For the text-containing cell, return its midpoint in [x, y] coordinate format. 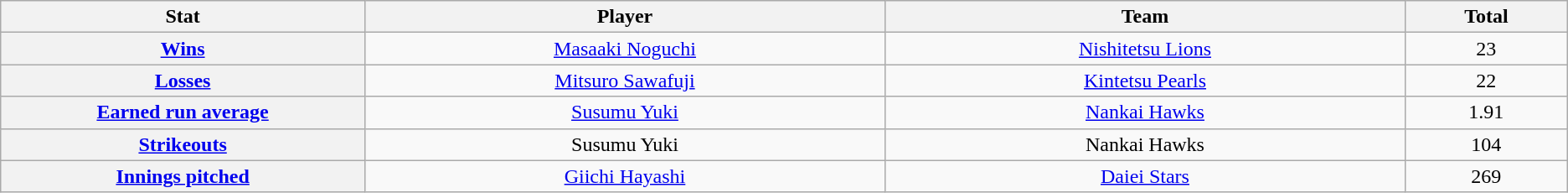
22 [1486, 81]
Earned run average [183, 112]
Daiei Stars [1144, 176]
Kintetsu Pearls [1144, 81]
Giichi Hayashi [625, 176]
Innings pitched [183, 176]
Wins [183, 49]
1.91 [1486, 112]
Stat [183, 17]
Strikeouts [183, 144]
23 [1486, 49]
104 [1486, 144]
Masaaki Noguchi [625, 49]
Nishitetsu Lions [1144, 49]
Player [625, 17]
269 [1486, 176]
Mitsuro Sawafuji [625, 81]
Losses [183, 81]
Team [1144, 17]
Total [1486, 17]
